Find where the given text appears and provide that cell's center as [x, y] coordinate. 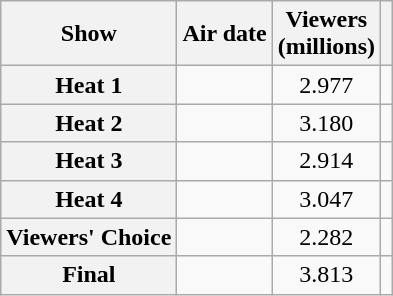
Heat 3 [89, 161]
3.813 [326, 275]
Air date [224, 34]
Heat 4 [89, 199]
Viewers' Choice [89, 237]
Heat 1 [89, 85]
Viewers(millions) [326, 34]
Final [89, 275]
3.047 [326, 199]
2.977 [326, 85]
Show [89, 34]
Heat 2 [89, 123]
2.282 [326, 237]
2.914 [326, 161]
3.180 [326, 123]
